Determine the (x, y) coordinate at the center of the cell enclosing the given text.  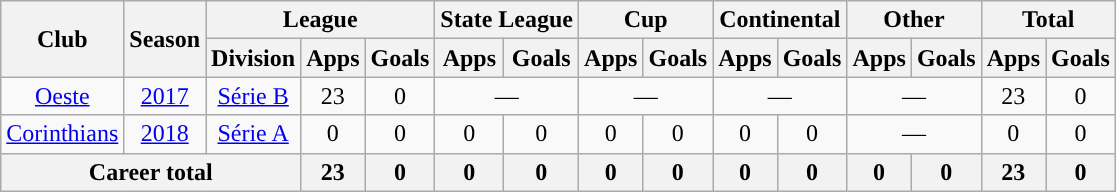
League (320, 20)
Total (1048, 20)
Club (62, 39)
2018 (165, 134)
Cup (646, 20)
Division (254, 58)
Other (914, 20)
Série B (254, 96)
Corinthians (62, 134)
Season (165, 39)
Career total (151, 172)
Oeste (62, 96)
Continental (780, 20)
Série A (254, 134)
State League (507, 20)
2017 (165, 96)
